Provide the [x, y] coordinate of the cell's center where the given text is located.  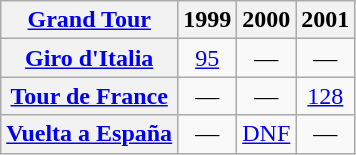
DNF [266, 134]
2000 [266, 20]
Tour de France [90, 96]
Grand Tour [90, 20]
95 [208, 58]
1999 [208, 20]
Giro d'Italia [90, 58]
2001 [326, 20]
128 [326, 96]
Vuelta a España [90, 134]
